Output the [X, Y] coordinate of the center of the cell containing the given text.  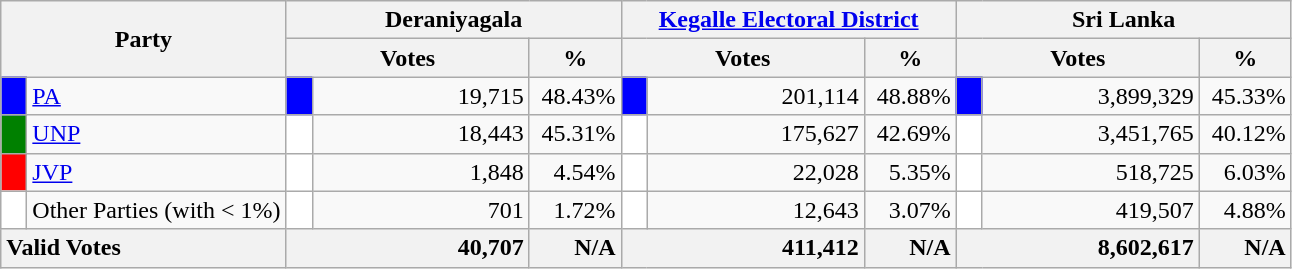
4.54% [575, 172]
3.07% [910, 210]
1.72% [575, 210]
1,848 [420, 172]
40,707 [408, 248]
Kegalle Electoral District [788, 20]
3,899,329 [1090, 96]
411,412 [742, 248]
518,725 [1090, 172]
Valid Votes [144, 248]
40.12% [1245, 134]
175,627 [756, 134]
8,602,617 [1078, 248]
419,507 [1090, 210]
Party [144, 39]
42.69% [910, 134]
UNP [156, 134]
48.43% [575, 96]
19,715 [420, 96]
45.33% [1245, 96]
Sri Lanka [1124, 20]
Other Parties (with < 1%) [156, 210]
6.03% [1245, 172]
18,443 [420, 134]
48.88% [910, 96]
201,114 [756, 96]
PA [156, 96]
45.31% [575, 134]
Deraniyagala [454, 20]
3,451,765 [1090, 134]
701 [420, 210]
12,643 [756, 210]
5.35% [910, 172]
JVP [156, 172]
4.88% [1245, 210]
22,028 [756, 172]
